Extract the [X, Y] coordinate from the center of the cell holding the provided text.  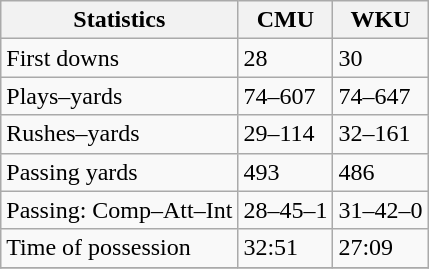
28 [286, 58]
74–607 [286, 96]
Time of possession [120, 248]
493 [286, 172]
Passing: Comp–Att–Int [120, 210]
Passing yards [120, 172]
29–114 [286, 134]
74–647 [380, 96]
32–161 [380, 134]
27:09 [380, 248]
486 [380, 172]
Plays–yards [120, 96]
First downs [120, 58]
31–42–0 [380, 210]
Rushes–yards [120, 134]
30 [380, 58]
32:51 [286, 248]
Statistics [120, 20]
CMU [286, 20]
28–45–1 [286, 210]
WKU [380, 20]
